Detect which cell encompasses the target text, then output its (x, y) center coordinate. 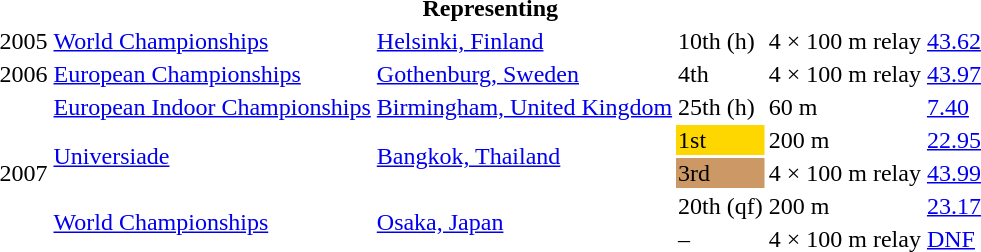
10th (h) (721, 41)
World Championships (212, 41)
European Championships (212, 74)
Birmingham, United Kingdom (524, 107)
Universiade (212, 156)
1st (721, 140)
European Indoor Championships (212, 107)
Gothenburg, Sweden (524, 74)
4th (721, 74)
Bangkok, Thailand (524, 156)
Helsinki, Finland (524, 41)
25th (h) (721, 107)
60 m (844, 107)
3rd (721, 173)
20th (qf) (721, 206)
